Scan for the cell matching the given text and deliver its [X, Y] coordinate at center. 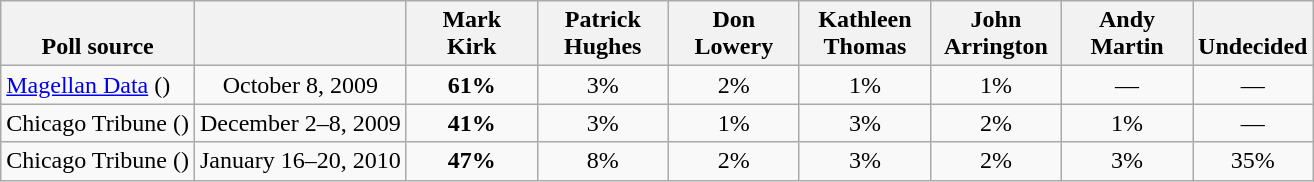
41% [472, 123]
61% [472, 85]
35% [1253, 161]
PatrickHughes [602, 34]
DonLowery [734, 34]
MarkKirk [472, 34]
8% [602, 161]
Poll source [98, 34]
December 2–8, 2009 [300, 123]
47% [472, 161]
October 8, 2009 [300, 85]
Undecided [1253, 34]
JohnArrington [996, 34]
KathleenThomas [864, 34]
January 16–20, 2010 [300, 161]
Magellan Data () [98, 85]
AndyMartin [1128, 34]
